Search for the cell housing the specified text and yield its (x, y) center coordinate. 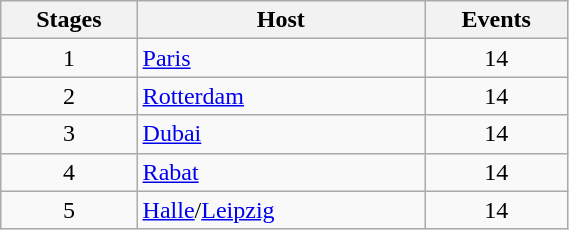
Paris (280, 58)
Halle/Leipzig (280, 210)
Rotterdam (280, 96)
2 (69, 96)
Stages (69, 20)
3 (69, 134)
5 (69, 210)
Host (280, 20)
Events (496, 20)
Dubai (280, 134)
1 (69, 58)
4 (69, 172)
Rabat (280, 172)
